Output the [x, y] coordinate of the center of the cell containing the given text.  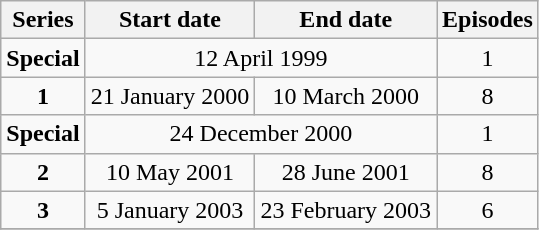
End date [346, 20]
10 March 2000 [346, 96]
5 January 2003 [170, 210]
28 June 2001 [346, 172]
24 December 2000 [260, 134]
6 [488, 210]
23 February 2003 [346, 210]
Start date [170, 20]
2 [43, 172]
10 May 2001 [170, 172]
3 [43, 210]
Episodes [488, 20]
21 January 2000 [170, 96]
Series [43, 20]
12 April 1999 [260, 58]
